Provide the [X, Y] coordinate of the cell's center where the given text is located.  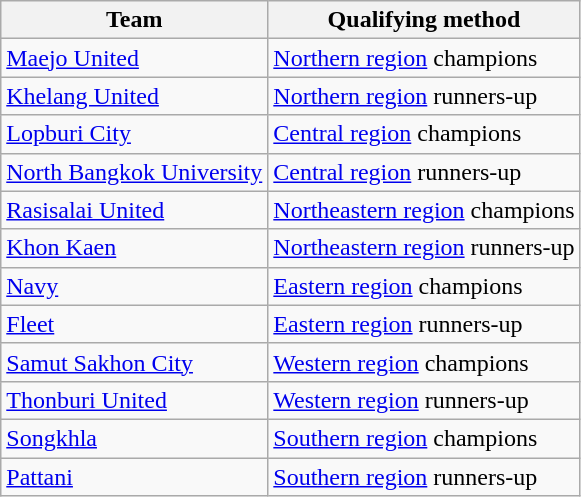
Thonburi United [134, 400]
Southern region runners-up [424, 477]
Rasisalai United [134, 210]
Western region champions [424, 362]
Khelang United [134, 96]
Central region champions [424, 134]
Team [134, 20]
North Bangkok University [134, 172]
Songkhla [134, 438]
Northeastern region champions [424, 210]
Western region runners-up [424, 400]
Northern region runners-up [424, 96]
Southern region champions [424, 438]
Northeastern region runners-up [424, 248]
Eastern region champions [424, 286]
Khon Kaen [134, 248]
Navy [134, 286]
Eastern region runners-up [424, 324]
Fleet [134, 324]
Samut Sakhon City [134, 362]
Qualifying method [424, 20]
Pattani [134, 477]
Northern region champions [424, 58]
Lopburi City [134, 134]
Central region runners-up [424, 172]
Maejo United [134, 58]
